From the cell containing the given text, extract its center point as [x, y] coordinate. 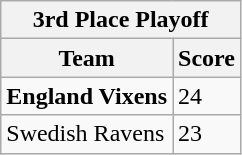
Score [207, 58]
Team [87, 58]
23 [207, 134]
24 [207, 96]
Swedish Ravens [87, 134]
England Vixens [87, 96]
3rd Place Playoff [121, 20]
